Determine the (x, y) coordinate at the center of the cell enclosing the given text.  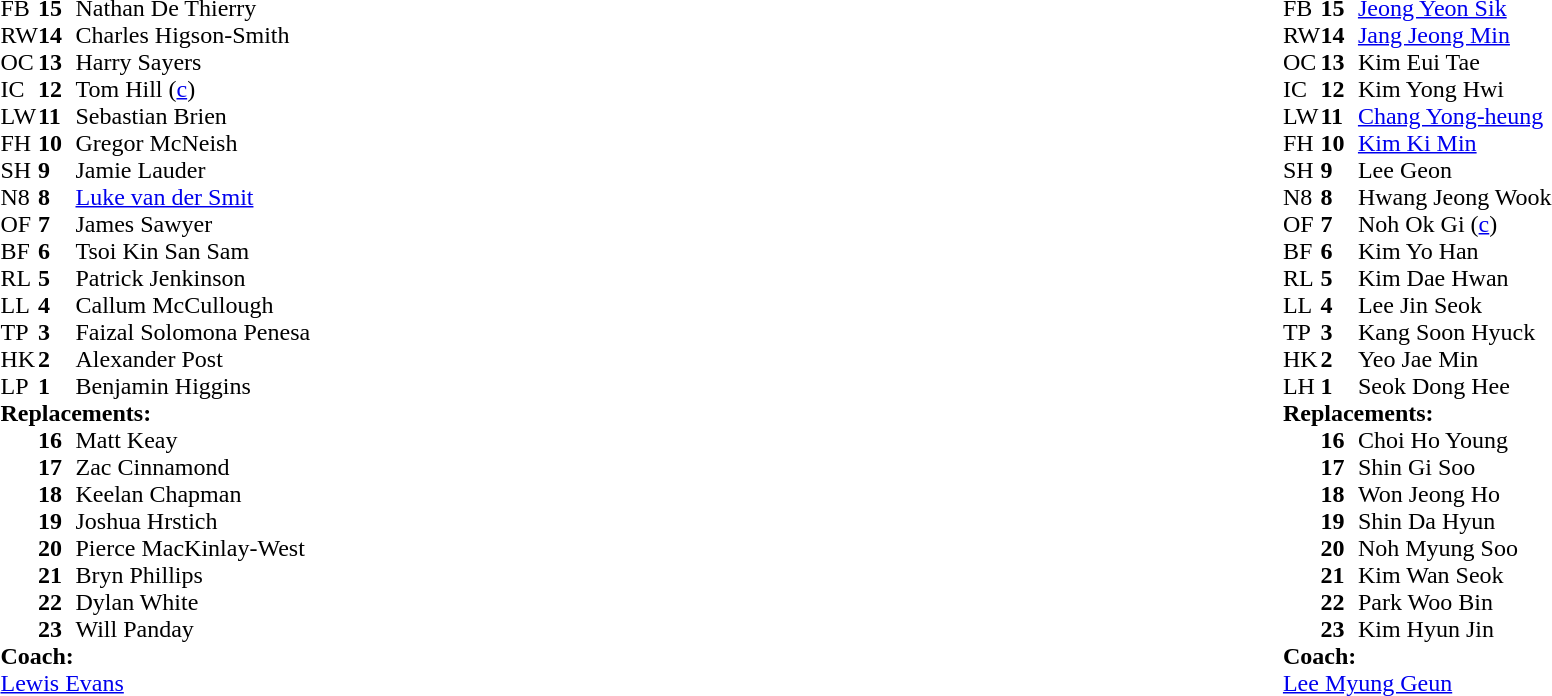
Noh Ok Gi (c) (1455, 224)
Chang Yong-heung (1455, 116)
Benjamin Higgins (194, 386)
Patrick Jenkinson (194, 278)
Keelan Chapman (194, 494)
Yeo Jae Min (1455, 360)
Zac Cinnamond (194, 468)
LP (19, 386)
Kim Wan Seok (1455, 576)
Will Panday (194, 630)
Alexander Post (194, 360)
Joshua Hrstich (194, 522)
Won Jeong Ho (1455, 494)
Callum McCullough (194, 306)
Jamie Lauder (194, 170)
Lee Geon (1455, 170)
Kim Yo Han (1455, 252)
Kim Hyun Jin (1455, 630)
Seok Dong Hee (1455, 386)
Sebastian Brien (194, 116)
Tsoi Kin San Sam (194, 252)
Jang Jeong Min (1455, 36)
Lee Jin Seok (1455, 306)
Kim Ki Min (1455, 144)
Harry Sayers (194, 62)
Kang Soon Hyuck (1455, 332)
Kim Eui Tae (1455, 62)
LH (1302, 386)
Hwang Jeong Wook (1455, 198)
Faizal Solomona Penesa (194, 332)
Choi Ho Young (1455, 440)
Charles Higson-Smith (194, 36)
Noh Myung Soo (1455, 548)
Pierce MacKinlay-West (194, 548)
Tom Hill (c) (194, 90)
Shin Gi Soo (1455, 468)
Kim Dae Hwan (1455, 278)
Matt Keay (194, 440)
James Sawyer (194, 224)
Shin Da Hyun (1455, 522)
Bryn Phillips (194, 576)
Gregor McNeish (194, 144)
Luke van der Smit (194, 198)
Dylan White (194, 602)
Kim Yong Hwi (1455, 90)
Park Woo Bin (1455, 602)
